Pinpoint the cell where the given text exists, returning its (X, Y) midpoint coordinate. 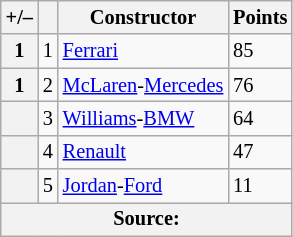
4 (48, 152)
85 (260, 51)
76 (260, 85)
Constructor (143, 17)
3 (48, 118)
McLaren-Mercedes (143, 85)
5 (48, 186)
47 (260, 152)
Renault (143, 152)
64 (260, 118)
Williams-BMW (143, 118)
+/– (20, 17)
Jordan-Ford (143, 186)
Source: (147, 219)
11 (260, 186)
Ferrari (143, 51)
Points (260, 17)
2 (48, 85)
